Capture the cell that displays the provided text and extract its (X, Y) central coordinate. 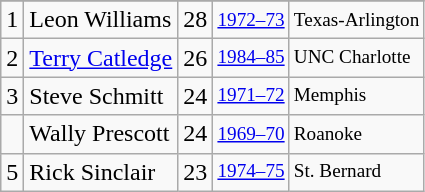
Leon Williams (101, 20)
Rick Sinclair (101, 172)
Texas-Arlington (356, 20)
1969–70 (251, 134)
1984–85 (251, 58)
2 (12, 58)
Steve Schmitt (101, 96)
Roanoke (356, 134)
Wally Prescott (101, 134)
St. Bernard (356, 172)
1972–73 (251, 20)
1974–75 (251, 172)
3 (12, 96)
1 (12, 20)
UNC Charlotte (356, 58)
Memphis (356, 96)
23 (196, 172)
Terry Catledge (101, 58)
26 (196, 58)
1971–72 (251, 96)
5 (12, 172)
28 (196, 20)
